Locate the cell with the specified text and output its [X, Y] center coordinate. 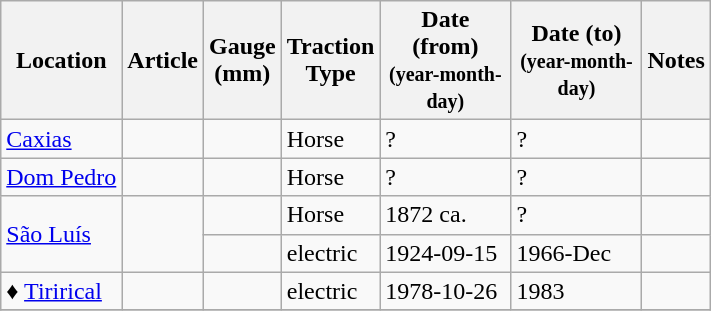
1978-10-26 [446, 291]
Location [62, 60]
São Luís [62, 234]
TractionType [330, 60]
Article [163, 60]
1966-Dec [576, 253]
Dom Pedro [62, 177]
Date (to)(year-month-day) [576, 60]
1924-09-15 [446, 253]
Notes [676, 60]
♦ Tirirical [62, 291]
Gauge (mm) [242, 60]
Date (from)(year-month-day) [446, 60]
Caxias [62, 139]
1872 ca. [446, 215]
1983 [576, 291]
